For the text-containing cell, return its midpoint in (X, Y) coordinate format. 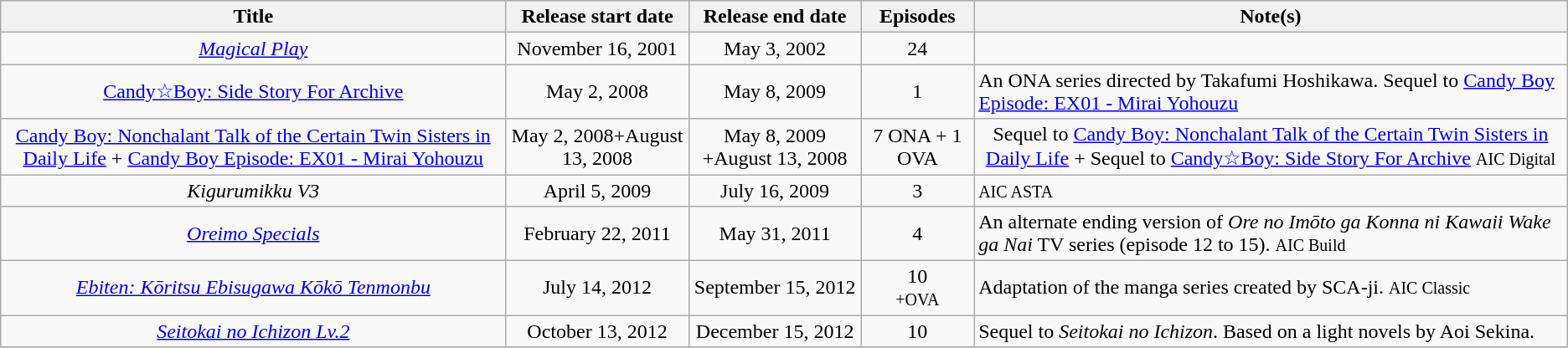
Adaptation of the manga series created by SCA-ji. AIC Classic (1271, 288)
1 (918, 92)
Episodes (918, 17)
3 (918, 190)
April 5, 2009 (597, 190)
Candy☆Boy: Side Story For Archive (253, 92)
September 15, 2012 (775, 288)
24 (918, 49)
Release end date (775, 17)
July 14, 2012 (597, 288)
Oreimo Specials (253, 234)
December 15, 2012 (775, 331)
Title (253, 17)
AIC ASTA (1271, 190)
July 16, 2009 (775, 190)
Ebiten: Kōritsu Ebisugawa Kōkō Tenmonbu (253, 288)
Candy Boy: Nonchalant Talk of the Certain Twin Sisters in Daily Life + Candy Boy Episode: EX01 - Mirai Yohouzu (253, 147)
An alternate ending version of Ore no Imōto ga Konna ni Kawaii Wake ga Nai TV series (episode 12 to 15). AIC Build (1271, 234)
February 22, 2011 (597, 234)
October 13, 2012 (597, 331)
Kigurumikku V3 (253, 190)
May 31, 2011 (775, 234)
Seitokai no Ichizon Lv.2 (253, 331)
May 2, 2008 (597, 92)
Release start date (597, 17)
10+OVA (918, 288)
10 (918, 331)
Magical Play (253, 49)
4 (918, 234)
May 8, 2009 (775, 92)
May 3, 2002 (775, 49)
November 16, 2001 (597, 49)
Sequel to Candy Boy: Nonchalant Talk of the Certain Twin Sisters in Daily Life + Sequel to Candy☆Boy: Side Story For Archive AIC Digital (1271, 147)
7 ONA + 1 OVA (918, 147)
Sequel to Seitokai no Ichizon. Based on a light novels by Aoi Sekina. (1271, 331)
May 8, 2009 +August 13, 2008 (775, 147)
Note(s) (1271, 17)
An ONA series directed by Takafumi Hoshikawa. Sequel to Candy Boy Episode: EX01 - Mirai Yohouzu (1271, 92)
May 2, 2008+August 13, 2008 (597, 147)
